Return the [X, Y] coordinate for the center point of the cell that contains the specified text.  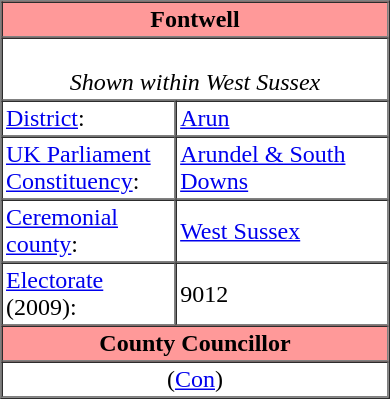
County Councillor [196, 344]
West Sussex [282, 232]
UK Parliament Constituency: [89, 168]
Ceremonial county: [89, 232]
District: [89, 118]
Shown within West Sussex [196, 70]
Electorate (2009): [89, 294]
9012 [282, 294]
Arundel & South Downs [282, 168]
Arun [282, 118]
Fontwell [196, 20]
(Con) [196, 380]
